Scan for the cell matching the given text and deliver its (X, Y) coordinate at center. 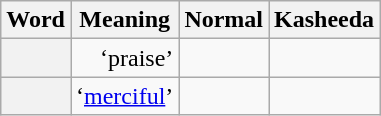
Word (36, 20)
Meaning (124, 20)
‘praise’ (124, 58)
Kasheeda (324, 20)
‘merciful’ (124, 96)
Normal (224, 20)
